Provide the (x, y) coordinate of the cell's center where the given text is located.  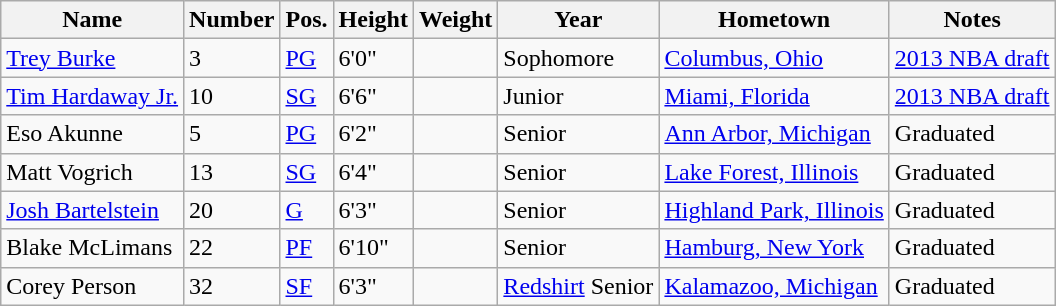
Tim Hardaway Jr. (92, 96)
13 (232, 172)
Kalamazoo, Michigan (774, 286)
Miami, Florida (774, 96)
6'10" (373, 248)
32 (232, 286)
Number (232, 20)
Year (578, 20)
PF (306, 248)
Notes (972, 20)
Pos. (306, 20)
Josh Bartelstein (92, 210)
20 (232, 210)
6'4" (373, 172)
Name (92, 20)
Highland Park, Illinois (774, 210)
Columbus, Ohio (774, 58)
Hamburg, New York (774, 248)
SF (306, 286)
Lake Forest, Illinois (774, 172)
Junior (578, 96)
Ann Arbor, Michigan (774, 134)
Sophomore (578, 58)
5 (232, 134)
Corey Person (92, 286)
Weight (455, 20)
Matt Vogrich (92, 172)
Hometown (774, 20)
6'6" (373, 96)
G (306, 210)
6'2" (373, 134)
10 (232, 96)
22 (232, 248)
3 (232, 58)
Height (373, 20)
Redshirt Senior (578, 286)
Blake McLimans (92, 248)
Eso Akunne (92, 134)
6'0" (373, 58)
Trey Burke (92, 58)
